From the cell containing the given text, extract its center point as (x, y) coordinate. 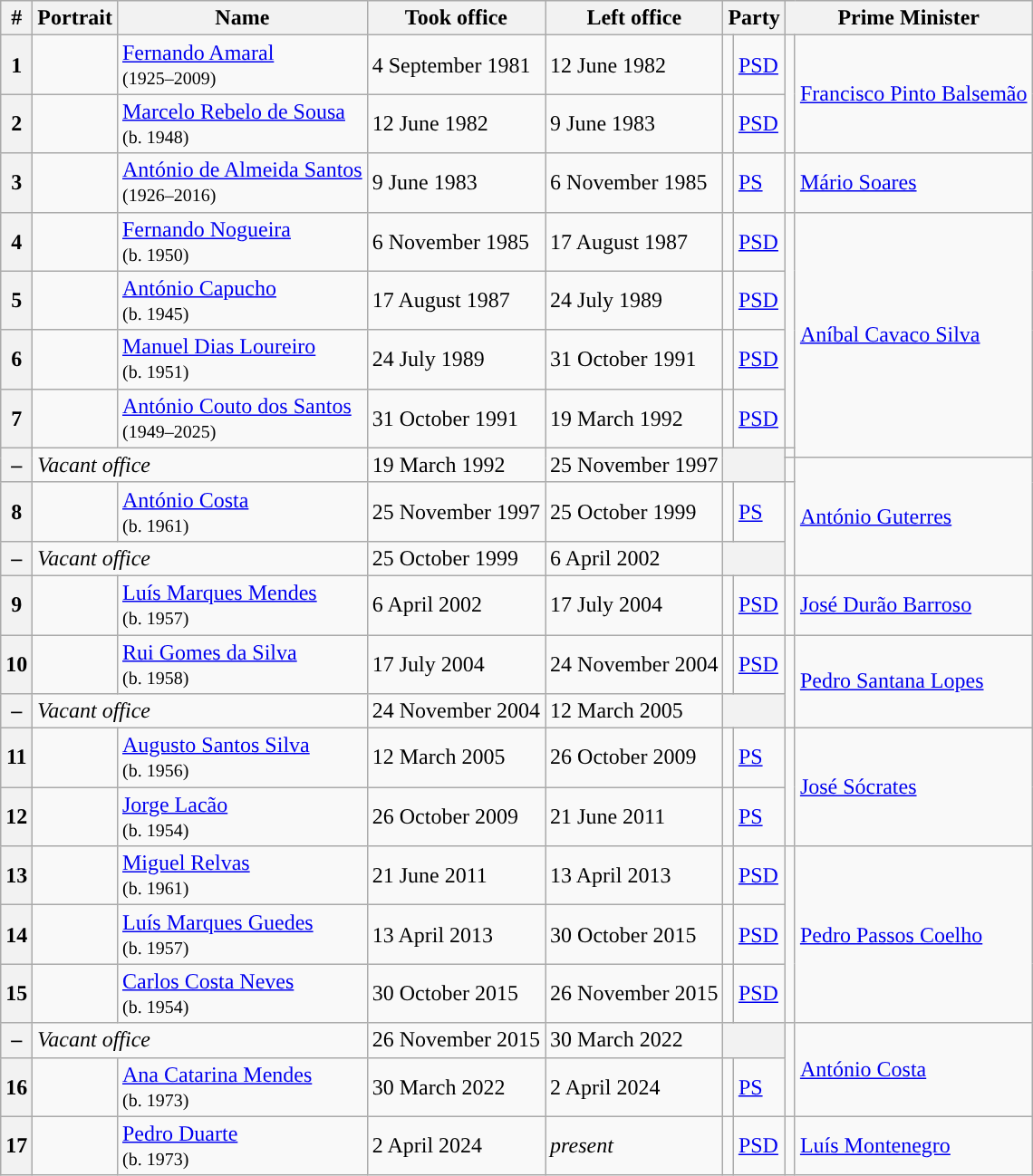
17 (16, 1145)
7 (16, 419)
Rui Gomes da Silva(b. 1958) (242, 663)
António Costa (913, 1069)
2 (16, 123)
António Guterres (913, 516)
Name (242, 18)
# (16, 18)
Pedro Passos Coelho (913, 935)
3 (16, 183)
Portrait (75, 18)
Prime Minister (908, 18)
Took office (456, 18)
Luís Marques Guedes(b. 1957) (242, 935)
12 (16, 817)
Left office (634, 18)
Manuel Dias Loureiro(b. 1951) (242, 359)
José Durão Barroso (913, 605)
4 September 1981 (456, 65)
Fernando Nogueira(b. 1950) (242, 241)
Pedro Duarte(b. 1973) (242, 1145)
José Sócrates (913, 787)
Pedro Santana Lopes (913, 681)
10 (16, 663)
8 (16, 511)
Mário Soares (913, 183)
Fernando Amaral(1925–2009) (242, 65)
13 (16, 875)
Luís Marques Mendes(b. 1957) (242, 605)
16 (16, 1087)
António de Almeida Santos(1926–2016) (242, 183)
present (634, 1145)
Marcelo Rebelo de Sousa(b. 1948) (242, 123)
Jorge Lacão(b. 1954) (242, 817)
4 (16, 241)
António Costa(b. 1961) (242, 511)
Luís Montenegro (913, 1145)
9 (16, 605)
Ana Catarina Mendes(b. 1973) (242, 1087)
Carlos Costa Neves(b. 1954) (242, 993)
Francisco Pinto Balsemão (913, 94)
Aníbal Cavaco Silva (913, 335)
António Capucho(b. 1945) (242, 301)
Miguel Relvas(b. 1961) (242, 875)
15 (16, 993)
Party (754, 18)
14 (16, 935)
6 (16, 359)
5 (16, 301)
António Couto dos Santos(1949–2025) (242, 419)
1 (16, 65)
Augusto Santos Silva(b. 1956) (242, 757)
11 (16, 757)
